For the text-containing cell, return its midpoint in (x, y) coordinate format. 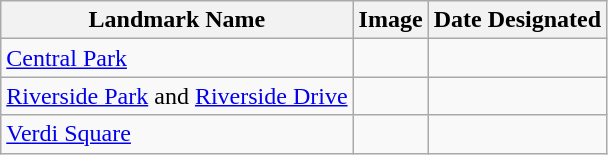
Landmark Name (177, 20)
Verdi Square (177, 134)
Image (390, 20)
Central Park (177, 58)
Date Designated (517, 20)
Riverside Park and Riverside Drive (177, 96)
